Detect which cell encompasses the target text, then output its (X, Y) center coordinate. 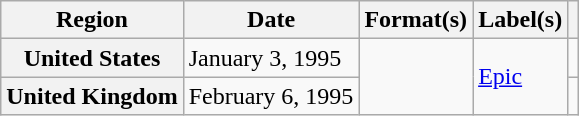
United States (92, 58)
Epic (520, 77)
United Kingdom (92, 96)
Label(s) (520, 20)
Region (92, 20)
Format(s) (416, 20)
January 3, 1995 (271, 58)
Date (271, 20)
February 6, 1995 (271, 96)
